Identify which cell holds the provided text, then report its (X, Y) central coordinate. 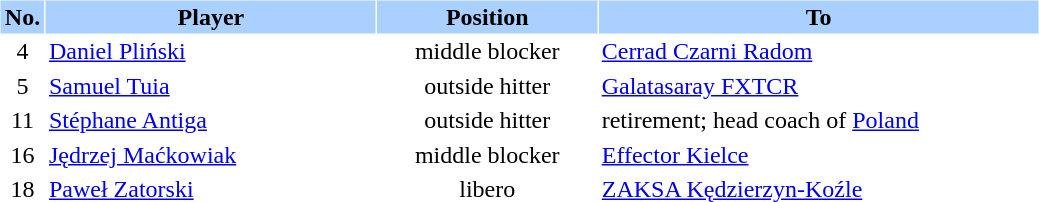
Position (487, 16)
Samuel Tuia (211, 86)
retirement; head coach of Poland (819, 120)
11 (22, 120)
No. (22, 16)
Player (211, 16)
To (819, 16)
Effector Kielce (819, 154)
16 (22, 154)
Jędrzej Maćkowiak (211, 154)
Cerrad Czarni Radom (819, 52)
5 (22, 86)
Stéphane Antiga (211, 120)
4 (22, 52)
Daniel Pliński (211, 52)
Galatasaray FXTCR (819, 86)
